Return [x, y] of the center of cell containing provided text 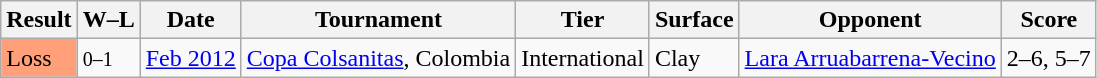
Score [1048, 20]
Tournament [378, 20]
Copa Colsanitas, Colombia [378, 58]
0–1 [108, 58]
Result [39, 20]
Clay [694, 58]
Surface [694, 20]
Tier [583, 20]
2–6, 5–7 [1048, 58]
International [583, 58]
Lara Arruabarrena-Vecino [870, 58]
Date [190, 20]
Opponent [870, 20]
Feb 2012 [190, 58]
W–L [108, 20]
Loss [39, 58]
